Extract the (X, Y) coordinate from the center of the cell holding the provided text.  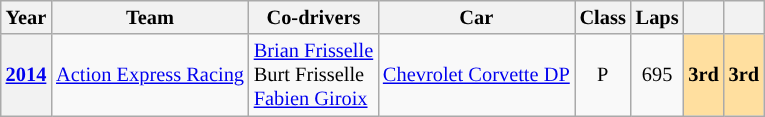
Class (603, 17)
Team (150, 17)
Car (476, 17)
695 (658, 75)
2014 (26, 75)
Action Express Racing (150, 75)
Co-drivers (314, 17)
Brian Frisselle Burt Frisselle Fabien Giroix (314, 75)
P (603, 75)
Year (26, 17)
Chevrolet Corvette DP (476, 75)
Laps (658, 17)
